Locate the cell with the specified text and output its (X, Y) center coordinate. 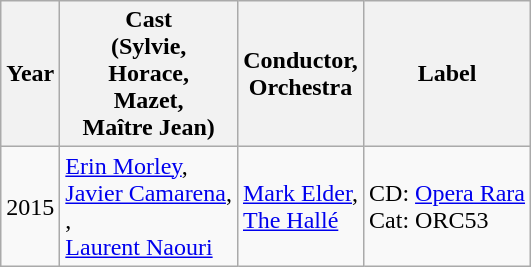
Label (448, 74)
2015 (30, 206)
Year (30, 74)
CD: Opera RaraCat: ORC53 (448, 206)
Conductor,Orchestra (300, 74)
Erin Morley,Javier Camarena,,Laurent Naouri (149, 206)
Cast(Sylvie,Horace,Mazet,Maître Jean) (149, 74)
Mark Elder,The Hallé (300, 206)
